Determine the [x, y] coordinate at the center of the cell enclosing the given text.  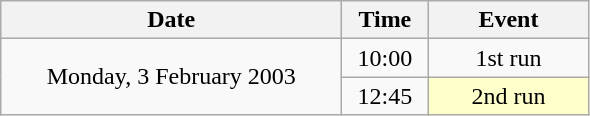
Event [508, 20]
Time [385, 20]
Date [172, 20]
2nd run [508, 96]
10:00 [385, 58]
Monday, 3 February 2003 [172, 77]
12:45 [385, 96]
1st run [508, 58]
